Detect which cell encompasses the target text, then output its [x, y] center coordinate. 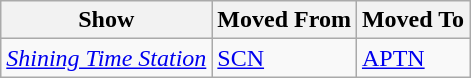
APTN [412, 58]
Moved From [284, 20]
Show [106, 20]
Moved To [412, 20]
SCN [284, 58]
Shining Time Station [106, 58]
